Provide the (x, y) coordinate of the cell's center where the given text is located.  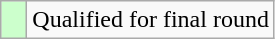
Qualified for final round (151, 20)
